Capture the cell that displays the provided text and extract its [X, Y] central coordinate. 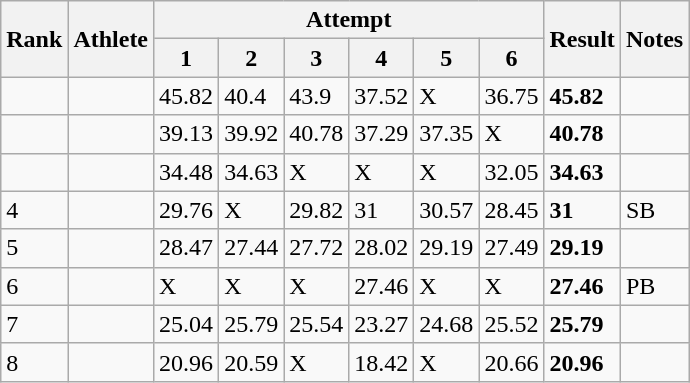
37.29 [382, 134]
3 [316, 58]
30.57 [446, 210]
27.49 [512, 248]
20.59 [252, 362]
25.04 [186, 324]
7 [34, 324]
37.52 [382, 96]
24.68 [446, 324]
29.76 [186, 210]
PB [654, 286]
1 [186, 58]
36.75 [512, 96]
18.42 [382, 362]
28.02 [382, 248]
27.44 [252, 248]
34.48 [186, 172]
23.27 [382, 324]
8 [34, 362]
SB [654, 210]
39.13 [186, 134]
32.05 [512, 172]
37.35 [446, 134]
Rank [34, 39]
28.47 [186, 248]
28.45 [512, 210]
25.54 [316, 324]
29.82 [316, 210]
Attempt [349, 20]
43.9 [316, 96]
Result [582, 39]
2 [252, 58]
Notes [654, 39]
27.72 [316, 248]
20.66 [512, 362]
Athlete [111, 39]
25.52 [512, 324]
40.4 [252, 96]
39.92 [252, 134]
